Locate the cell with the specified text and output its (X, Y) center coordinate. 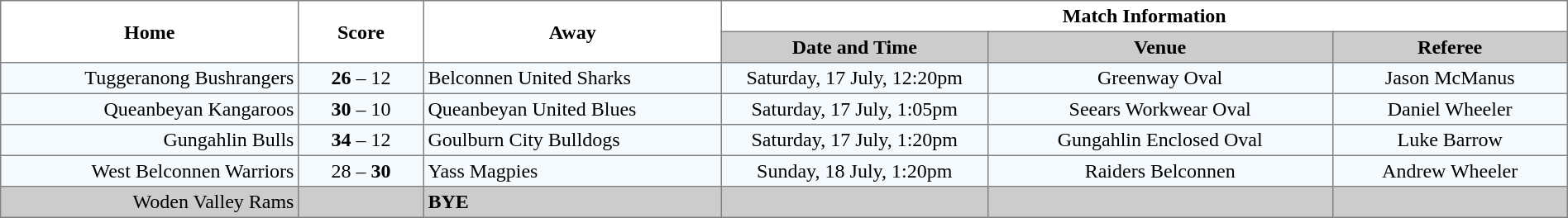
BYE (572, 202)
West Belconnen Warriors (150, 171)
Referee (1450, 47)
Tuggeranong Bushrangers (150, 78)
Queanbeyan Kangaroos (150, 109)
Date and Time (854, 47)
34 – 12 (361, 140)
Score (361, 31)
Luke Barrow (1450, 140)
Gungahlin Bulls (150, 140)
Seears Workwear Oval (1159, 109)
Saturday, 17 July, 1:05pm (854, 109)
Sunday, 18 July, 1:20pm (854, 171)
Yass Magpies (572, 171)
Belconnen United Sharks (572, 78)
Saturday, 17 July, 12:20pm (854, 78)
Goulburn City Bulldogs (572, 140)
Jason McManus (1450, 78)
Woden Valley Rams (150, 202)
Away (572, 31)
Venue (1159, 47)
Greenway Oval (1159, 78)
Queanbeyan United Blues (572, 109)
28 – 30 (361, 171)
Andrew Wheeler (1450, 171)
Saturday, 17 July, 1:20pm (854, 140)
Gungahlin Enclosed Oval (1159, 140)
Raiders Belconnen (1159, 171)
Home (150, 31)
26 – 12 (361, 78)
Match Information (1145, 17)
30 – 10 (361, 109)
Daniel Wheeler (1450, 109)
